Extract the [X, Y] coordinate from the center of the cell holding the provided text.  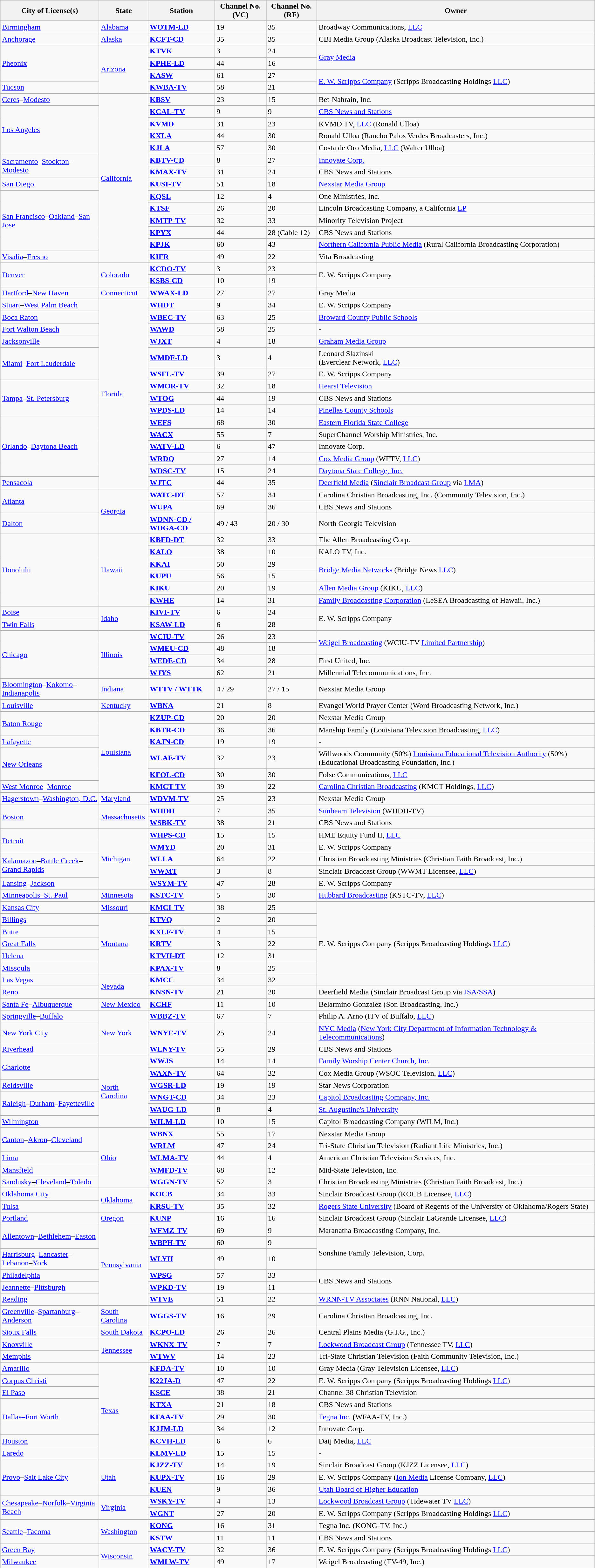
Ronald Ulloa (Rancho Palos Verdes Broadcasters, Inc.) [456, 136]
KTVQ [181, 919]
49 / 43 [241, 523]
Lima [50, 1158]
New York [124, 1033]
Station [181, 11]
43 [291, 245]
27 / 15 [291, 689]
KMCI-TV [181, 907]
HME Equity Fund II, LLC [456, 835]
WBNA [181, 705]
Minority Television Project [456, 220]
WMOR-TV [181, 386]
Millennial Telecommunications, Inc. [456, 673]
52 [241, 1182]
KTVH-DT [181, 956]
Tri-State Christian Television (Faith Community Television, Inc.) [456, 1356]
Allen Media Group (KIKU, LLC) [456, 588]
KSTC-TV [181, 895]
Chesapeake–Norfolk–Virginia Beach [50, 1507]
Oklahoma City [50, 1194]
KWHE [181, 600]
North Carolina [124, 1091]
WCIU-TV [181, 636]
Vita Broadcasting [456, 257]
Detroit [50, 841]
Illinois [124, 655]
KUEN [181, 1489]
WKNX-TV [181, 1344]
WJTC [181, 483]
City of License(s) [50, 11]
Manship Family (Louisiana Television Broadcasting, LLC) [456, 730]
Belarmino Gonzalez (Son Broadcasting, Inc.) [456, 1004]
Harrisburg–Lancaster–Lebanon–York [50, 1259]
Dalton [50, 523]
2 [241, 919]
WRLM [181, 1146]
KOCB [181, 1194]
KTSF [181, 208]
Massachusetts [124, 817]
KLMV-LD [181, 1453]
63 [241, 317]
KSTW [181, 1538]
KTVK [181, 51]
Missoula [50, 968]
WNYE-TV [181, 1033]
Boise [50, 612]
Memphis [50, 1356]
Alaska [124, 39]
WLAE-TV [181, 758]
KSCE [181, 1393]
WMEU-CD [181, 649]
Seattle–Tacoma [50, 1531]
WBEC-TV [181, 317]
KCDO-TV [181, 269]
KFOL-CD [181, 775]
Pensacola [50, 483]
KCVH-LD [181, 1441]
Atlanta [50, 501]
WLMA-TV [181, 1158]
Twin Falls [50, 624]
Evangel World Prayer Center (Word Broadcasting Network, Inc.) [456, 705]
Springville–Buffalo [50, 1016]
Oklahoma [124, 1200]
Family Broadcasting Corporation (LeSEA Broadcasting of Hawaii, Inc.) [456, 600]
KJJM-LD [181, 1429]
KMCC [181, 980]
Arizona [124, 69]
Milwaukee [50, 1562]
Lansing–Jackson [50, 883]
KIFR [181, 257]
KIKU [181, 588]
Tennessee [124, 1350]
Leonard Slazinski(Everclear Network, LLC) [456, 358]
Wisconsin [124, 1556]
Tegna Inc. (KONG-TV, Inc.) [456, 1525]
KNSN-TV [181, 992]
KBTR-CD [181, 730]
Channel No. (VC) [241, 11]
One Ministries, Inc. [456, 196]
WMLW-TV [181, 1562]
WWJS [181, 1061]
WTOG [181, 398]
Central Plains Media (G.I.G., Inc.) [456, 1332]
Amarillo [50, 1368]
Greenville–Spartanburg–Anderson [50, 1316]
WSBK-TV [181, 823]
Washington [124, 1531]
KPYX [181, 232]
Houston [50, 1441]
Indiana [124, 689]
WHDT [181, 305]
Tri-State Christian Television (Radiant Life Ministries, Inc.) [456, 1146]
Corpus Christi [50, 1381]
Butte [50, 932]
67 [241, 1016]
WJXT [181, 341]
KXLF-TV [181, 932]
56 [241, 576]
WPDS-LD [181, 410]
Florida [124, 394]
Michigan [124, 859]
28 (Cable 12) [291, 232]
WPSG [181, 1275]
K22JA-D [181, 1381]
Jeannette–Pittsburgh [50, 1287]
Wilmington [50, 1121]
WLNY-TV [181, 1049]
WOTM-LD [181, 27]
Sinclair Broadcast Group (WWMT Licensee, LLC) [456, 871]
Minneapolis–St. Paul [50, 895]
KCAL-TV [181, 111]
Anchorage [50, 39]
20 / 30 [291, 523]
KRTV [181, 944]
NYC Media (New York City Department of Information Technology & Telecommunications) [456, 1033]
Idaho [124, 618]
WAXN-TV [181, 1073]
WSYM-TV [181, 883]
KASW [181, 75]
Allentown–Bethlehem–Easton [50, 1236]
WILM-LD [181, 1121]
Cox Media Group (WSOC Television, LLC) [456, 1073]
Charlotte [50, 1067]
Pheonix [50, 63]
KFDA-TV [181, 1368]
Bridge Media Networks (Bridge News LLC) [456, 570]
Nevada [124, 986]
61 [241, 75]
KAJN-CD [181, 742]
Riverhead [50, 1049]
WEFS [181, 422]
Tucson [50, 87]
KPJK [181, 245]
WUPA [181, 507]
Costa de Oro Media, LLC (Walter Ulloa) [456, 148]
KVMD TV, LLC (Ronald Ulloa) [456, 124]
Willwoods Community (50%) Louisiana Educational Television Authority (50%) (Educational Broadcasting Foundation, Inc.) [456, 758]
WACY-TV [181, 1550]
KALO [181, 552]
KALO TV, Inc. [456, 552]
Lafayette [50, 742]
WBBZ-TV [181, 1016]
Connecticut [124, 293]
WJYS [181, 673]
KRSU-TV [181, 1206]
Miami–Fort Lauderdale [50, 364]
KMAX-TV [181, 172]
WGGN-TV [181, 1182]
Pinellas County Schools [456, 410]
4 / 29 [241, 689]
KKAI [181, 564]
Kentucky [124, 705]
KBSV [181, 99]
WTTV / WTTK [181, 689]
Broadway Communications, LLC [456, 27]
Bet-Nahrain, Inc. [456, 99]
Alabama [124, 27]
Capitol Broadcasting Company, Inc. [456, 1097]
Sinclair Broadcast Group (Sinclair LaGrande Licensee, LLC) [456, 1218]
Hagerstown–Washington, D.C. [50, 799]
WLLA [181, 859]
WMYD [181, 847]
Sacramento–Stockton–Modesto [50, 166]
Lockwood Broadcast Group (Tennessee TV, LLC) [456, 1344]
KWBA-TV [181, 87]
The Allen Broadcasting Corp. [456, 540]
Georgia [124, 511]
Deerfield Media (Sinclair Broadcast Group via JSA/SSA) [456, 992]
Tegna Inc. (WFAA-TV, Inc.) [456, 1417]
Star News Corporation [456, 1085]
Kalamazoo–Battle Creek–Grand Rapids [50, 865]
KIVI-TV [181, 612]
Sinclair Broadcast Group (KOCB Licensee, LLC) [456, 1194]
Canton–Akron–Cleveland [50, 1140]
WAUG-LD [181, 1109]
South Dakota [124, 1332]
WDNN-CD / WDGA-CD [181, 523]
Orlando–Daytona Beach [50, 447]
KZUP-CD [181, 717]
Birmingham [50, 27]
KJZZ-TV [181, 1465]
Boca Raton [50, 317]
Reno [50, 992]
KVMD [181, 124]
WEDE-CD [181, 661]
Minnesota [124, 895]
Philip A. Arno (ITV of Buffalo, LLC) [456, 1016]
Colorado [124, 275]
Sonshine Family Television, Corp. [456, 1253]
Graham Media Group [456, 341]
KFAA-TV [181, 1417]
13 [291, 1501]
KCHF [181, 1004]
62 [241, 673]
San Francisco–Oakland–San Jose [50, 220]
WWMT [181, 871]
Las Vegas [50, 980]
Provo–Salt Lake City [50, 1477]
Denver [50, 275]
WBPH-TV [181, 1242]
Oregon [124, 1218]
Dallas–Fort Worth [50, 1417]
WRDQ [181, 459]
Daij Media, LLC [456, 1441]
North Georgia Television [456, 523]
Chicago [50, 655]
Hartford–New Haven [50, 293]
5 [241, 895]
Ceres–Modesto [50, 99]
WDSC-TV [181, 471]
South Carolina [124, 1316]
Deerfield Media (Sinclair Broadcast Group via LMA) [456, 483]
State [124, 11]
WBNX [181, 1134]
Honolulu [50, 570]
Hearst Television [456, 386]
Texas [124, 1410]
WHDH [181, 811]
WPKD-TV [181, 1287]
WTWV [181, 1356]
Maranatha Broadcasting Company, Inc. [456, 1230]
Lockwood Broadcast Group (Tidewater TV LLC) [456, 1501]
Boston [50, 817]
WLYH [181, 1259]
KQSL [181, 196]
Northern California Public Media (Rural California Broadcasting Corporation) [456, 245]
WSKY-TV [181, 1501]
Sunbeam Television (WHDH-TV) [456, 811]
Jacksonville [50, 341]
KMCT-TV [181, 787]
Hubbard Broadcasting (KSTC-TV, LLC) [456, 895]
KCFT-CD [181, 39]
Weigel Broadcasting (TV-49, Inc.) [456, 1562]
WATC-DT [181, 495]
Gray Media (Gray Television Licensee, LLC) [456, 1368]
Tampa–St. Petersburg [50, 398]
Virginia [124, 1507]
Cox Media Group (WFTV, LLC) [456, 459]
48 [241, 649]
Missouri [124, 907]
Utah [124, 1477]
Mansfield [50, 1170]
Reidsville [50, 1085]
Sandusky–Cleveland–Toledo [50, 1182]
WMDF-LD [181, 358]
Channel No. (RF) [291, 11]
Pennsylvania [124, 1265]
Weigel Broadcasting (WCIU-TV Limited Partnership) [456, 643]
WNGT-CD [181, 1097]
KBTV-CD [181, 160]
Baton Rouge [50, 723]
Laredo [50, 1453]
Green Bay [50, 1550]
WWAX-LD [181, 293]
Lincoln Broadcasting Company, a California LP [456, 208]
KTXA [181, 1405]
KPAX-TV [181, 968]
Channel 38 Christian Television [456, 1393]
KUPX-TV [181, 1477]
E. W. Scripps Company (Ion Media License Company, LLC) [456, 1477]
Hawaii [124, 570]
Utah Board of Higher Education [456, 1489]
KONG [181, 1525]
First United, Inc. [456, 661]
KMTP-TV [181, 220]
Bloomington–Kokomo–Indianapolis [50, 689]
50 [241, 564]
Louisiana [124, 752]
West Monroe–Monroe [50, 787]
KUNP [181, 1218]
Family Worship Center Church, Inc. [456, 1061]
Carolina Christian Broadcasting, Inc. [456, 1316]
WGNT [181, 1513]
KUPU [181, 576]
Sinclair Broadcast Group (KJZZ Licensee, LLC) [456, 1465]
California [124, 178]
Santa Fe–Albuquerque [50, 1004]
San Diego [50, 184]
Capitol Broadcasting Company (WILM, Inc.) [456, 1121]
WGSR-LD [181, 1085]
Tulsa [50, 1206]
WTVE [181, 1299]
Sioux Falls [50, 1332]
Portland [50, 1218]
Ohio [124, 1158]
Helena [50, 956]
Maryland [124, 799]
WRNN-TV Associates (RNN National, LLC) [456, 1299]
Louisville [50, 705]
Visalia–Fresno [50, 257]
Reading [50, 1299]
KJLA [181, 148]
New Orleans [50, 764]
WFMZ-TV [181, 1230]
Mid-State Television, Inc. [456, 1170]
Knoxville [50, 1344]
Los Angeles [50, 130]
American Christian Television Services, Inc. [456, 1158]
Carolina Christian Broadcasting (KMCT Holdings, LLC) [456, 787]
WACX [181, 434]
St. Augustine's University [456, 1109]
Owner [456, 11]
WGGS-TV [181, 1316]
Raleigh–Durham–Fayetteville [50, 1103]
New York City [50, 1033]
Great Falls [50, 944]
New Mexico [124, 1004]
CBI Media Group (Alaska Broadcast Television, Inc.) [456, 39]
Carolina Christian Broadcasting, Inc. (Community Television, Inc.) [456, 495]
KCPO-LD [181, 1332]
Eastern Florida State College [456, 422]
WHPS-CD [181, 835]
KXLA [181, 136]
KUSI-TV [181, 184]
Kansas City [50, 907]
Fort Walton Beach [50, 329]
Stuart–West Palm Beach [50, 305]
WSFL-TV [181, 374]
WDVM-TV [181, 799]
KPHE-LD [181, 63]
El Paso [50, 1393]
Billings [50, 919]
SuperChannel Worship Ministries, Inc. [456, 434]
Folse Communications, LLC [456, 775]
KSAW-LD [181, 624]
Daytona State College, Inc. [456, 471]
KSBS-CD [181, 281]
Rogers State University (Board of Regents of the University of Oklahoma/Rogers State) [456, 1206]
KBFD-DT [181, 540]
WMFD-TV [181, 1170]
Montana [124, 944]
WATV-LD [181, 447]
Philadelphia [50, 1275]
Broward County Public Schools [456, 317]
WAWD [181, 329]
